Return the [x, y] coordinate for the center point of the cell that contains the specified text.  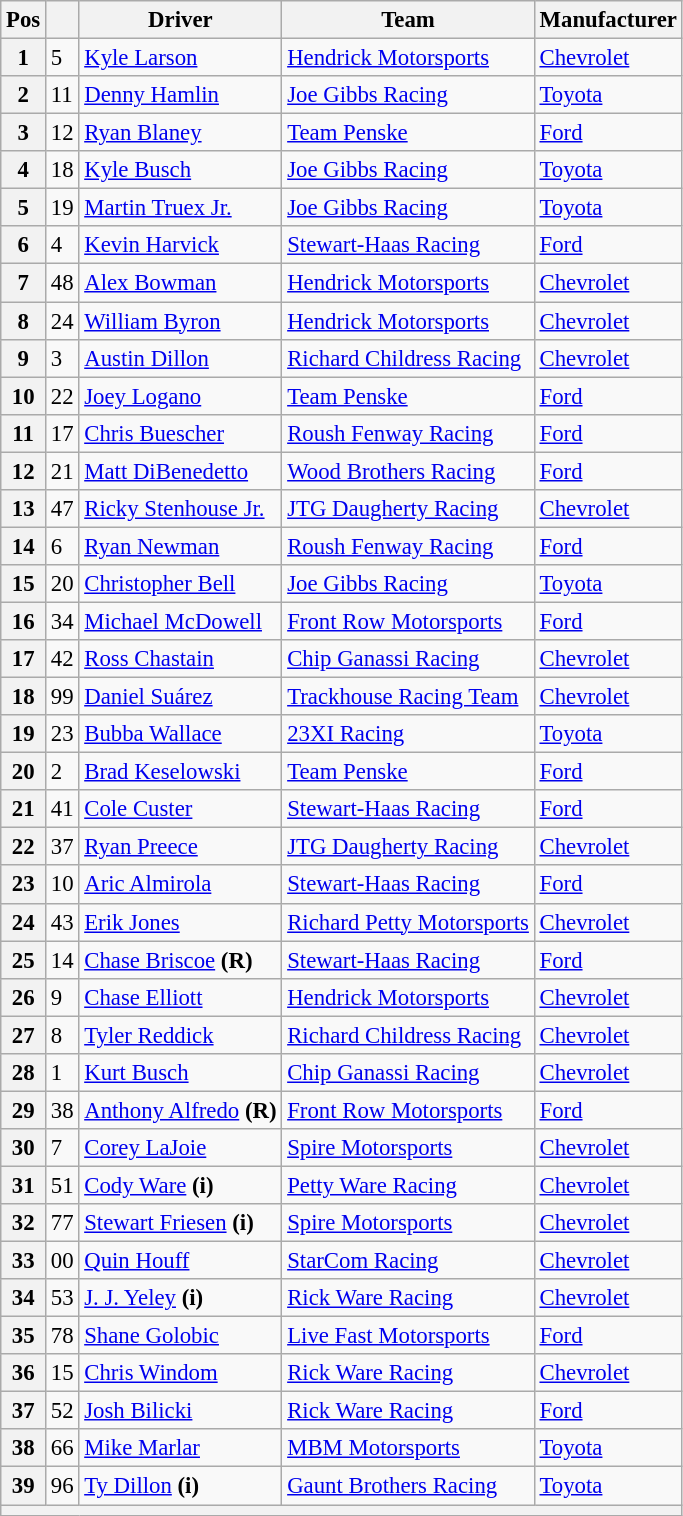
13 [24, 509]
Brad Keselowski [180, 772]
78 [62, 1336]
66 [62, 1449]
Joey Logano [180, 396]
53 [62, 1298]
25 [24, 960]
Austin Dillon [180, 358]
96 [62, 1486]
51 [62, 1185]
Richard Petty Motorsports [408, 922]
Kyle Larson [180, 58]
29 [24, 1110]
36 [24, 1373]
99 [62, 697]
Ross Chastain [180, 659]
Tyler Reddick [180, 1035]
Anthony Alfredo (R) [180, 1110]
Christopher Bell [180, 584]
33 [24, 1261]
43 [62, 922]
48 [62, 283]
Kyle Busch [180, 170]
Live Fast Motorsports [408, 1336]
Team [408, 20]
30 [24, 1148]
77 [62, 1223]
28 [24, 1073]
Cole Custer [180, 809]
Shane Golobic [180, 1336]
Trackhouse Racing Team [408, 697]
41 [62, 809]
Ryan Preece [180, 847]
Ryan Blaney [180, 133]
Alex Bowman [180, 283]
Matt DiBenedetto [180, 471]
Chris Windom [180, 1373]
Gaunt Brothers Racing [408, 1486]
00 [62, 1261]
Cody Ware (i) [180, 1185]
Mike Marlar [180, 1449]
Chase Briscoe (R) [180, 960]
Erik Jones [180, 922]
23XI Racing [408, 734]
Denny Hamlin [180, 95]
Ty Dillon (i) [180, 1486]
Pos [24, 20]
StarCom Racing [408, 1261]
Stewart Friesen (i) [180, 1223]
Martin Truex Jr. [180, 208]
J. J. Yeley (i) [180, 1298]
Chris Buescher [180, 433]
52 [62, 1411]
Michael McDowell [180, 621]
47 [62, 509]
26 [24, 997]
Manufacturer [608, 20]
Chase Elliott [180, 997]
Wood Brothers Racing [408, 471]
32 [24, 1223]
Bubba Wallace [180, 734]
31 [24, 1185]
39 [24, 1486]
16 [24, 621]
MBM Motorsports [408, 1449]
Kevin Harvick [180, 245]
Corey LaJoie [180, 1148]
William Byron [180, 321]
Daniel Suárez [180, 697]
Aric Almirola [180, 885]
Driver [180, 20]
Petty Ware Racing [408, 1185]
Ryan Newman [180, 546]
Ricky Stenhouse Jr. [180, 509]
27 [24, 1035]
Quin Houff [180, 1261]
42 [62, 659]
35 [24, 1336]
Josh Bilicki [180, 1411]
Kurt Busch [180, 1073]
